Output the [x, y] coordinate of the center of the cell containing the given text.  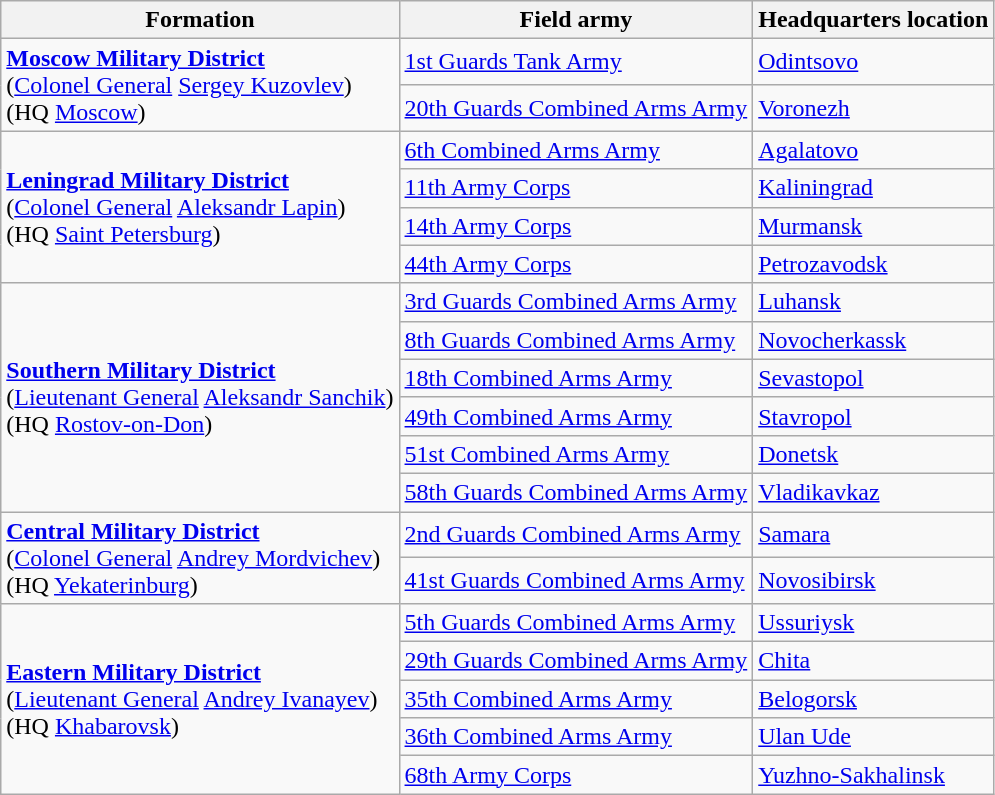
58th Guards Combined Arms Army [576, 492]
Kaliningrad [874, 188]
5th Guards Combined Arms Army [576, 623]
Samara [874, 535]
Leningrad Military District(Colonel General Aleksandr Lapin)(HQ Saint Petersburg) [200, 207]
68th Army Corps [576, 775]
11th Army Corps [576, 188]
Formation [200, 20]
2nd Guards Combined Arms Army [576, 535]
Novocherkassk [874, 340]
29th Guards Combined Arms Army [576, 661]
Eastern Military District(Lieutenant General Andrey Ivanayev)(HQ Khabarovsk) [200, 699]
Odintsovo [874, 62]
Field army [576, 20]
6th Combined Arms Army [576, 150]
Petrozavodsk [874, 264]
Central Military District(Colonel General Andrey Mordvichev)(HQ Yekaterinburg) [200, 558]
Ulan Ude [874, 737]
Headquarters location [874, 20]
35th Combined Arms Army [576, 699]
Belogorsk [874, 699]
Agalatovo [874, 150]
18th Combined Arms Army [576, 378]
Donetsk [874, 454]
36th Combined Arms Army [576, 737]
3rd Guards Combined Arms Army [576, 302]
Ussuriysk [874, 623]
Voronezh [874, 108]
20th Guards Combined Arms Army [576, 108]
Murmansk [874, 226]
Stavropol [874, 416]
51st Combined Arms Army [576, 454]
14th Army Corps [576, 226]
49th Combined Arms Army [576, 416]
Moscow Military District(Colonel General Sergey Kuzovlev)(HQ Moscow) [200, 85]
Luhansk [874, 302]
41st Guards Combined Arms Army [576, 581]
Yuzhno-Sakhalinsk [874, 775]
Novosibirsk [874, 581]
1st Guards Tank Army [576, 62]
Chita [874, 661]
Southern Military District(Lieutenant General Aleksandr Sanchik)(HQ Rostov-on-Don) [200, 397]
Vladikavkaz [874, 492]
8th Guards Combined Arms Army [576, 340]
44th Army Corps [576, 264]
Sevastopol [874, 378]
